Provide the [x, y] coordinate of the cell's center where the given text is located.  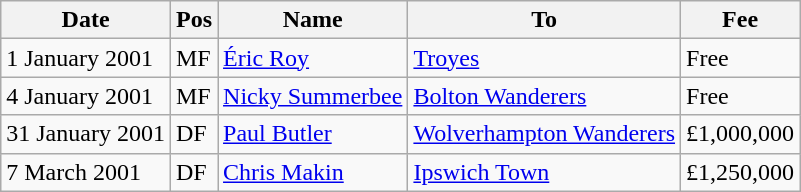
Éric Roy [313, 58]
7 March 2001 [86, 172]
Wolverhampton Wanderers [544, 134]
Pos [194, 20]
To [544, 20]
4 January 2001 [86, 96]
Nicky Summerbee [313, 96]
1 January 2001 [86, 58]
£1,250,000 [740, 172]
Date [86, 20]
Chris Makin [313, 172]
Bolton Wanderers [544, 96]
Paul Butler [313, 134]
Fee [740, 20]
Ipswich Town [544, 172]
Name [313, 20]
Troyes [544, 58]
31 January 2001 [86, 134]
£1,000,000 [740, 134]
